Return the (X, Y) coordinate for the center point of the cell that contains the specified text.  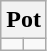
Pot (24, 20)
